Detect which cell encompasses the target text, then output its [X, Y] center coordinate. 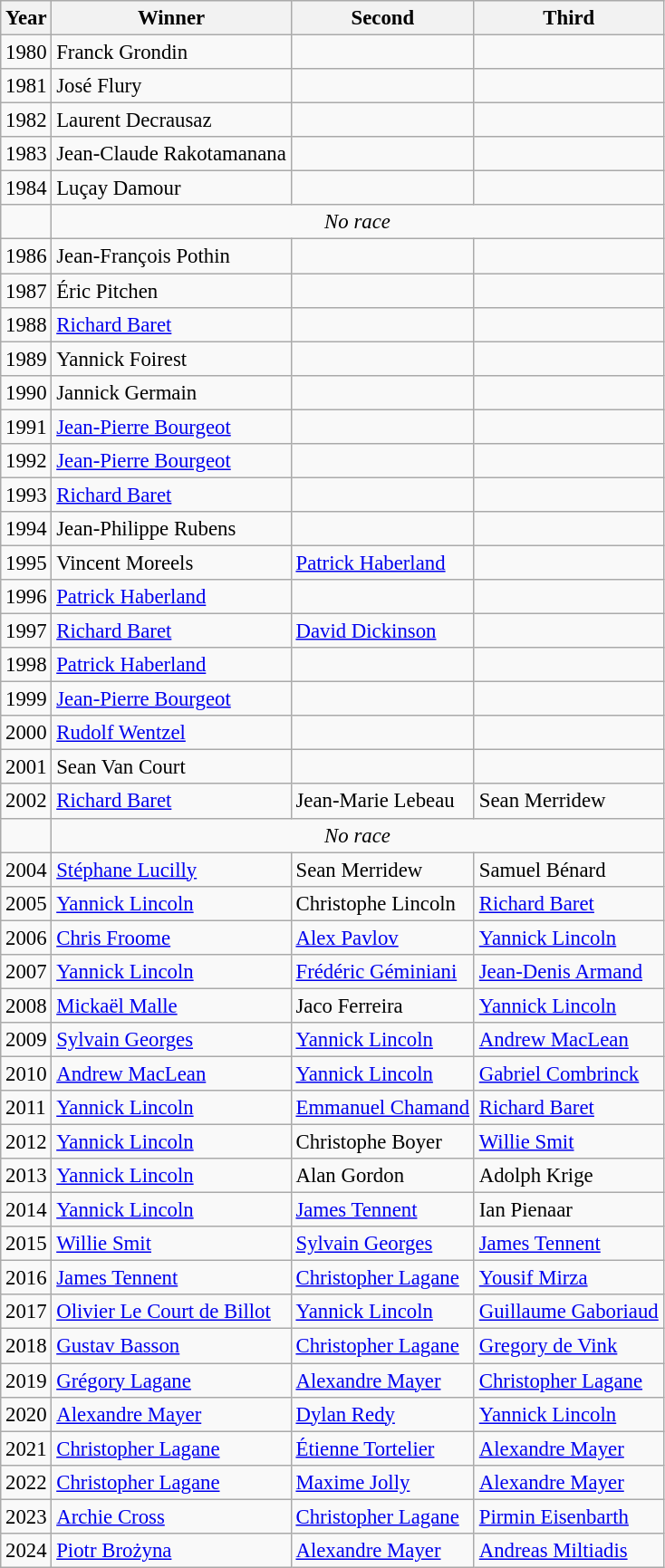
Stéphane Lucilly [171, 870]
2021 [26, 1448]
Year [26, 18]
Jean-Denis Armand [569, 972]
Grégory Lagane [171, 1380]
2004 [26, 870]
2017 [26, 1313]
Dylan Redy [382, 1414]
1987 [26, 291]
Emmanuel Chamand [382, 1108]
Yannick Foirest [171, 359]
1995 [26, 563]
Éric Pitchen [171, 291]
Vincent Moreels [171, 563]
Gabriel Combrinck [569, 1073]
2019 [26, 1380]
1990 [26, 392]
Christophe Lincoln [382, 903]
1994 [26, 529]
1999 [26, 699]
2013 [26, 1176]
Jannick Germain [171, 392]
Jaco Ferreira [382, 1005]
2008 [26, 1005]
1993 [26, 495]
Jean-Marie Lebeau [382, 802]
Maxime Jolly [382, 1482]
Chris Froome [171, 938]
Olivier Le Court de Billot [171, 1313]
2005 [26, 903]
2009 [26, 1040]
2014 [26, 1210]
1980 [26, 53]
Jean-Claude Rakotamanana [171, 154]
2012 [26, 1142]
1998 [26, 665]
2024 [26, 1551]
Gregory de Vink [569, 1346]
2007 [26, 972]
2002 [26, 802]
2011 [26, 1108]
Pirmin Eisenbarth [569, 1516]
1982 [26, 120]
Guillaume Gaboriaud [569, 1313]
1997 [26, 631]
2015 [26, 1244]
2000 [26, 733]
Andreas Miltiadis [569, 1551]
Ian Pienaar [569, 1210]
Third [569, 18]
Winner [171, 18]
2001 [26, 767]
2018 [26, 1346]
2020 [26, 1414]
Alan Gordon [382, 1176]
Archie Cross [171, 1516]
Laurent Decrausaz [171, 120]
Gustav Basson [171, 1346]
Piotr Brożyna [171, 1551]
1983 [26, 154]
Luçay Damour [171, 188]
2010 [26, 1073]
Rudolf Wentzel [171, 733]
Second [382, 18]
Adolph Krige [569, 1176]
Christophe Boyer [382, 1142]
1988 [26, 324]
Alex Pavlov [382, 938]
Jean-François Pothin [171, 256]
José Flury [171, 86]
Yousif Mirza [569, 1278]
2016 [26, 1278]
Franck Grondin [171, 53]
1991 [26, 427]
Sean Van Court [171, 767]
Frédéric Géminiani [382, 972]
David Dickinson [382, 631]
1981 [26, 86]
Samuel Bénard [569, 870]
1992 [26, 461]
1989 [26, 359]
Jean-Philippe Rubens [171, 529]
1986 [26, 256]
Mickaël Malle [171, 1005]
1996 [26, 597]
2023 [26, 1516]
2006 [26, 938]
2022 [26, 1482]
Étienne Tortelier [382, 1448]
1984 [26, 188]
